Return the (X, Y) coordinate for the center point of the cell that contains the specified text.  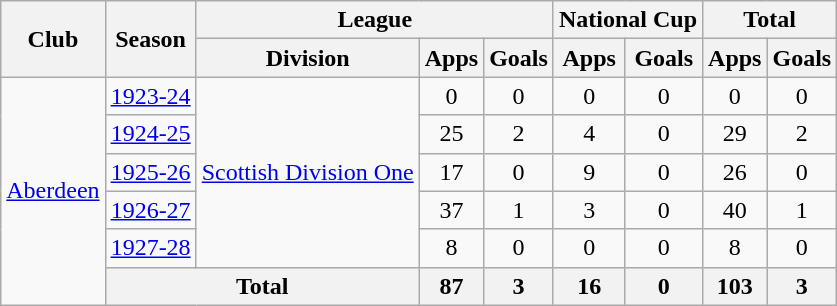
40 (735, 210)
87 (451, 286)
1926-27 (150, 210)
Club (53, 39)
103 (735, 286)
16 (589, 286)
1923-24 (150, 96)
26 (735, 172)
Scottish Division One (308, 172)
1925-26 (150, 172)
1927-28 (150, 248)
4 (589, 134)
37 (451, 210)
Season (150, 39)
1924-25 (150, 134)
29 (735, 134)
Division (308, 58)
25 (451, 134)
National Cup (628, 20)
9 (589, 172)
17 (451, 172)
League (374, 20)
Aberdeen (53, 191)
